Identify which cell holds the provided text, then report its (x, y) central coordinate. 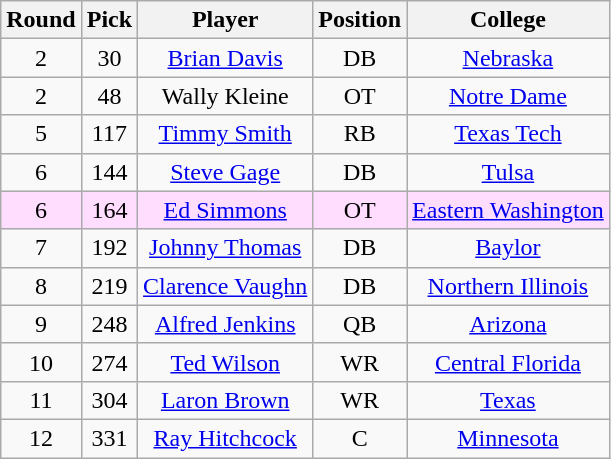
219 (109, 286)
Johnny Thomas (226, 248)
Wally Kleine (226, 96)
274 (109, 362)
248 (109, 324)
Tulsa (508, 172)
Ted Wilson (226, 362)
10 (41, 362)
Notre Dame (508, 96)
Baylor (508, 248)
Alfred Jenkins (226, 324)
11 (41, 400)
192 (109, 248)
304 (109, 400)
RB (360, 134)
Ed Simmons (226, 210)
Position (360, 20)
College (508, 20)
Nebraska (508, 58)
Player (226, 20)
Steve Gage (226, 172)
Brian Davis (226, 58)
12 (41, 438)
Clarence Vaughn (226, 286)
Eastern Washington (508, 210)
QB (360, 324)
8 (41, 286)
Northern Illinois (508, 286)
7 (41, 248)
48 (109, 96)
Timmy Smith (226, 134)
Pick (109, 20)
Texas Tech (508, 134)
Round (41, 20)
Laron Brown (226, 400)
144 (109, 172)
Texas (508, 400)
Minnesota (508, 438)
117 (109, 134)
164 (109, 210)
Ray Hitchcock (226, 438)
5 (41, 134)
Central Florida (508, 362)
30 (109, 58)
C (360, 438)
Arizona (508, 324)
9 (41, 324)
331 (109, 438)
